Return the [X, Y] coordinate for the center point of the cell that contains the specified text.  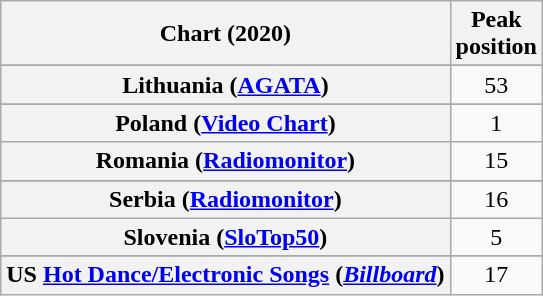
Slovenia (SloTop50) [226, 237]
Poland (Video Chart) [226, 123]
Serbia (Radiomonitor) [226, 199]
53 [496, 85]
Lithuania (AGATA) [226, 85]
Chart (2020) [226, 34]
US Hot Dance/Electronic Songs (Billboard) [226, 275]
17 [496, 275]
5 [496, 237]
1 [496, 123]
Romania (Radiomonitor) [226, 161]
16 [496, 199]
15 [496, 161]
Peakposition [496, 34]
